Output the (X, Y) coordinate of the center of the cell containing the given text.  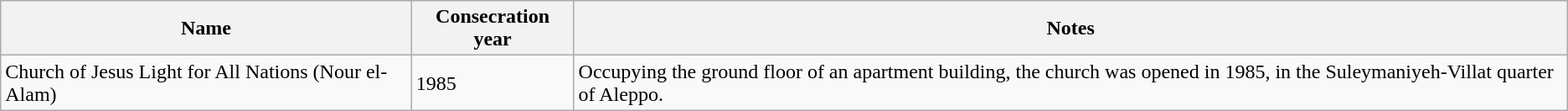
Consecration year (493, 29)
Notes (1070, 29)
Church of Jesus Light for All Nations (Nour el-Alam) (206, 82)
Occupying the ground floor of an apartment building, the church was opened in 1985, in the Suleymaniyeh-Villat quarter of Aleppo. (1070, 82)
Name (206, 29)
1985 (493, 82)
